Find where the given text appears and provide that cell's center as (X, Y) coordinate. 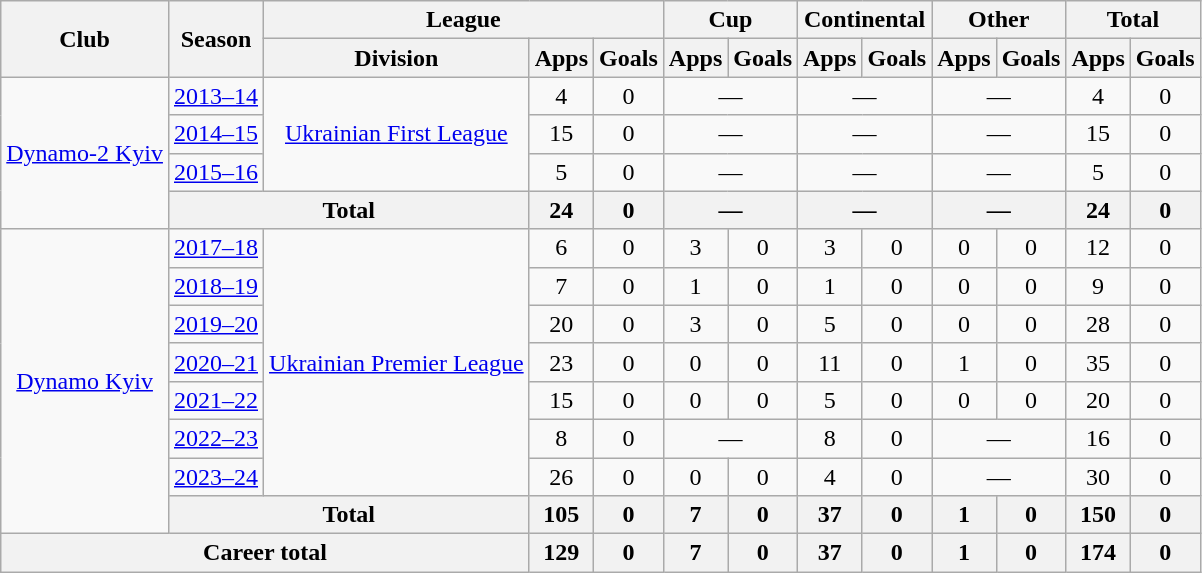
2013–14 (216, 96)
2014–15 (216, 134)
12 (1098, 248)
28 (1098, 324)
2022–23 (216, 438)
Dynamo Kyiv (85, 381)
Ukrainian Premier League (397, 362)
9 (1098, 286)
23 (561, 362)
2019–20 (216, 324)
2021–22 (216, 400)
16 (1098, 438)
Career total (265, 553)
11 (830, 362)
2020–21 (216, 362)
Ukrainian First League (397, 134)
26 (561, 477)
Cup (730, 20)
2018–19 (216, 286)
Other (999, 20)
Club (85, 39)
105 (561, 515)
6 (561, 248)
2015–16 (216, 172)
Division (397, 58)
174 (1098, 553)
30 (1098, 477)
35 (1098, 362)
League (464, 20)
Season (216, 39)
2017–18 (216, 248)
2023–24 (216, 477)
Dynamo-2 Kyiv (85, 153)
Continental (865, 20)
129 (561, 553)
150 (1098, 515)
